Scan for the cell matching the given text and deliver its [x, y] coordinate at center. 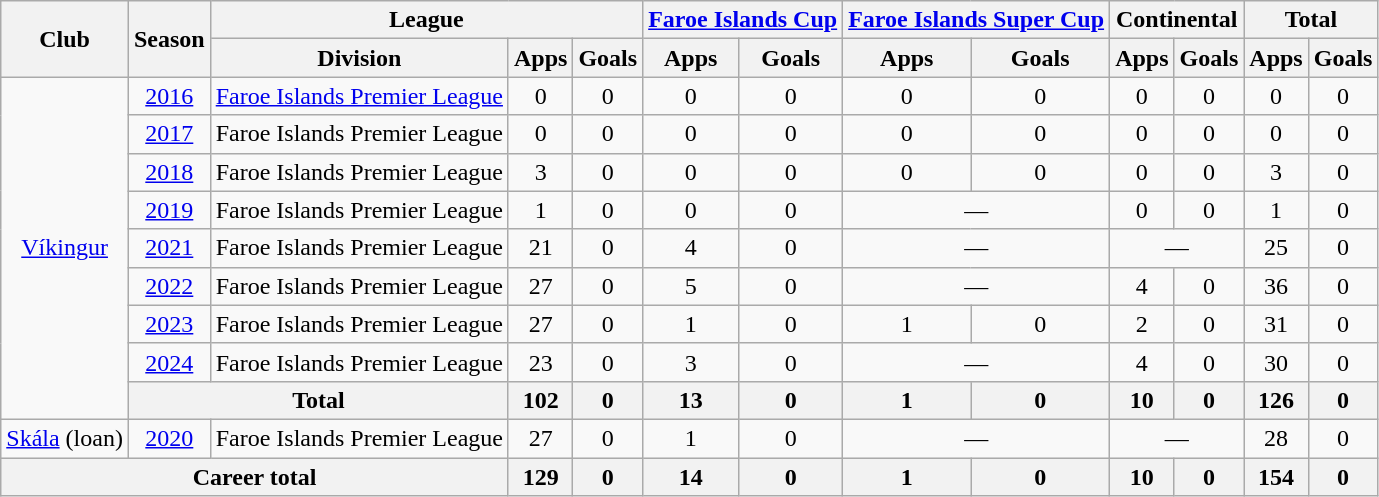
2016 [169, 96]
Division [359, 58]
154 [1276, 477]
2023 [169, 324]
126 [1276, 400]
Season [169, 39]
36 [1276, 286]
13 [691, 400]
2022 [169, 286]
129 [540, 477]
31 [1276, 324]
Club [65, 39]
League [426, 20]
Skála (loan) [65, 438]
25 [1276, 248]
30 [1276, 362]
Career total [255, 477]
28 [1276, 438]
2018 [169, 172]
2024 [169, 362]
Continental [1177, 20]
5 [691, 286]
Víkingur [65, 248]
2021 [169, 248]
Faroe Islands Cup [743, 20]
2017 [169, 134]
21 [540, 248]
2 [1142, 324]
23 [540, 362]
102 [540, 400]
2020 [169, 438]
Faroe Islands Super Cup [976, 20]
2019 [169, 210]
14 [691, 477]
